Provide the [x, y] coordinate of the cell's center where the given text is located.  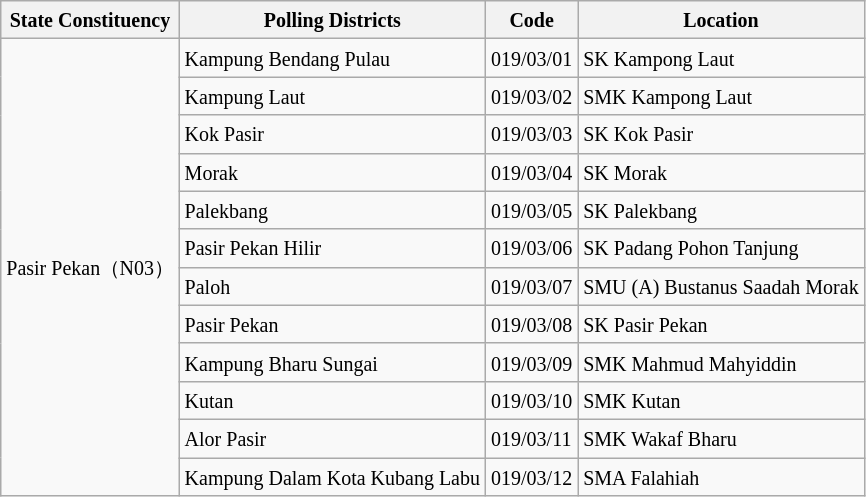
Pasir Pekan [332, 324]
SMK Kutan [721, 400]
State Constituency [90, 20]
Pasir Pekan（N03） [90, 268]
019/03/01 [532, 58]
019/03/08 [532, 324]
Kampung Dalam Kota Kubang Labu [332, 477]
019/03/03 [532, 134]
019/03/09 [532, 362]
Polling Districts [332, 20]
019/03/10 [532, 400]
SMA Falahiah [721, 477]
019/03/12 [532, 477]
Pasir Pekan Hilir [332, 248]
SMK Kampong Laut [721, 96]
Alor Pasir [332, 438]
Paloh [332, 286]
Kampung Laut [332, 96]
SK Morak [721, 172]
Palekbang [332, 210]
SK Kampong Laut [721, 58]
SMU (A) Bustanus Saadah Morak [721, 286]
Code [532, 20]
Location [721, 20]
SK Pasir Pekan [721, 324]
SK Padang Pohon Tanjung [721, 248]
Kok Pasir [332, 134]
SMK Wakaf Bharu [721, 438]
Kampung Bharu Sungai [332, 362]
019/03/06 [532, 248]
SK Kok Pasir [721, 134]
019/03/05 [532, 210]
019/03/11 [532, 438]
Kampung Bendang Pulau [332, 58]
Morak [332, 172]
Kutan [332, 400]
019/03/04 [532, 172]
019/03/02 [532, 96]
SK Palekbang [721, 210]
019/03/07 [532, 286]
SMK Mahmud Mahyiddin [721, 362]
